Identify which cell holds the provided text, then report its (X, Y) central coordinate. 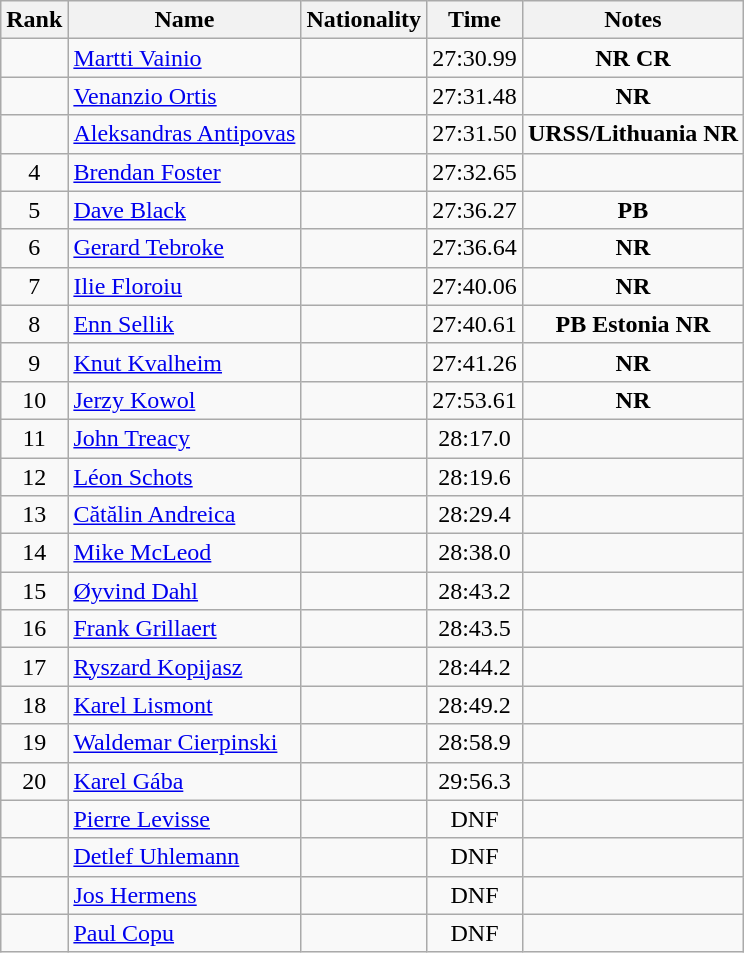
27:53.61 (475, 400)
7 (34, 286)
Dave Black (184, 210)
Detlef Uhlemann (184, 857)
Martti Vainio (184, 58)
5 (34, 210)
18 (34, 705)
Aleksandras Antipovas (184, 134)
Knut Kvalheim (184, 362)
PB Estonia NR (632, 324)
Karel Lismont (184, 705)
4 (34, 172)
8 (34, 324)
Jos Hermens (184, 895)
Waldemar Cierpinski (184, 743)
Jerzy Kowol (184, 400)
Karel Gába (184, 781)
27:36.27 (475, 210)
14 (34, 553)
27:31.48 (475, 96)
9 (34, 362)
28:29.4 (475, 515)
27:32.65 (475, 172)
Enn Sellik (184, 324)
John Treacy (184, 438)
Paul Copu (184, 933)
20 (34, 781)
Rank (34, 20)
27:41.26 (475, 362)
Ilie Floroiu (184, 286)
NR CR (632, 58)
28:19.6 (475, 477)
URSS/Lithuania NR (632, 134)
Nationality (364, 20)
Pierre Levisse (184, 819)
28:43.2 (475, 591)
Ryszard Kopijasz (184, 667)
Cătălin Andreica (184, 515)
28:38.0 (475, 553)
27:40.06 (475, 286)
PB (632, 210)
Gerard Tebroke (184, 248)
27:31.50 (475, 134)
Frank Grillaert (184, 629)
10 (34, 400)
29:56.3 (475, 781)
Øyvind Dahl (184, 591)
Venanzio Ortis (184, 96)
11 (34, 438)
Léon Schots (184, 477)
16 (34, 629)
Notes (632, 20)
28:17.0 (475, 438)
Brendan Foster (184, 172)
Name (184, 20)
28:44.2 (475, 667)
17 (34, 667)
12 (34, 477)
27:40.61 (475, 324)
15 (34, 591)
28:49.2 (475, 705)
13 (34, 515)
28:43.5 (475, 629)
6 (34, 248)
27:30.99 (475, 58)
Mike McLeod (184, 553)
28:58.9 (475, 743)
27:36.64 (475, 248)
Time (475, 20)
19 (34, 743)
